Capture the cell that displays the provided text and extract its (X, Y) central coordinate. 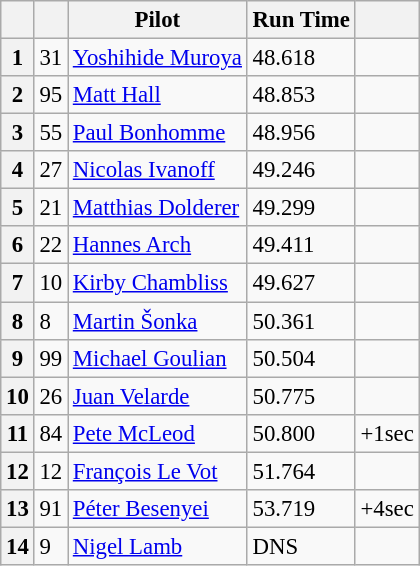
Juan Velarde (158, 396)
11 (18, 433)
Pete McLeod (158, 433)
7 (18, 283)
Hannes Arch (158, 245)
Péter Besenyei (158, 509)
21 (50, 208)
50.775 (301, 396)
Kirby Chambliss (158, 283)
Yoshihide Muroya (158, 58)
DNS (301, 546)
91 (50, 509)
49.246 (301, 170)
Paul Bonhomme (158, 133)
13 (18, 509)
95 (50, 95)
55 (50, 133)
48.618 (301, 58)
22 (50, 245)
14 (18, 546)
1 (18, 58)
27 (50, 170)
5 (18, 208)
26 (50, 396)
6 (18, 245)
Matt Hall (158, 95)
48.853 (301, 95)
Nigel Lamb (158, 546)
4 (18, 170)
3 (18, 133)
Pilot (158, 20)
50.800 (301, 433)
François Le Vot (158, 471)
49.299 (301, 208)
Michael Goulian (158, 358)
+1sec (387, 433)
53.719 (301, 509)
Run Time (301, 20)
49.627 (301, 283)
Nicolas Ivanoff (158, 170)
99 (50, 358)
49.411 (301, 245)
50.361 (301, 321)
+4sec (387, 509)
2 (18, 95)
Matthias Dolderer (158, 208)
31 (50, 58)
51.764 (301, 471)
Martin Šonka (158, 321)
50.504 (301, 358)
84 (50, 433)
48.956 (301, 133)
